For the text-containing cell, return its midpoint in (x, y) coordinate format. 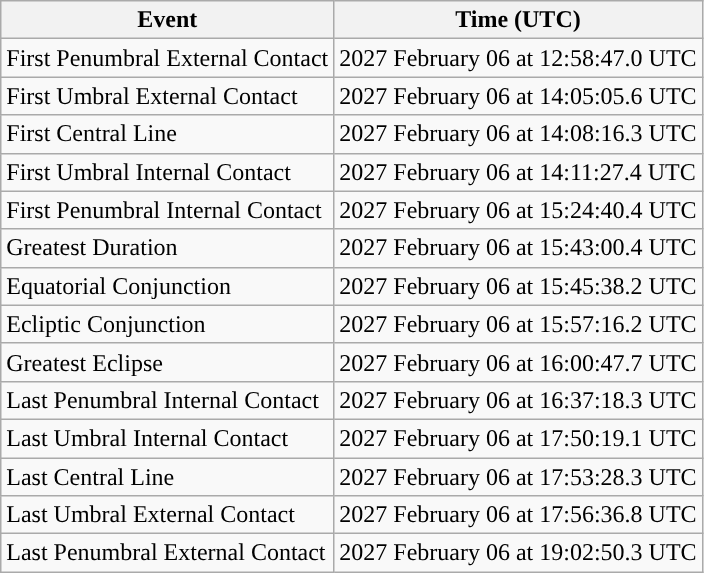
2027 February 06 at 17:53:28.3 UTC (518, 477)
2027 February 06 at 14:05:05.6 UTC (518, 96)
Time (UTC) (518, 20)
2027 February 06 at 15:57:16.2 UTC (518, 324)
First Penumbral Internal Contact (168, 210)
Last Umbral External Contact (168, 515)
2027 February 06 at 12:58:47.0 UTC (518, 58)
First Umbral Internal Contact (168, 172)
Last Penumbral External Contact (168, 553)
2027 February 06 at 14:08:16.3 UTC (518, 134)
Event (168, 20)
2027 February 06 at 16:37:18.3 UTC (518, 400)
2027 February 06 at 15:45:38.2 UTC (518, 286)
2027 February 06 at 15:43:00.4 UTC (518, 248)
Greatest Duration (168, 248)
First Central Line (168, 134)
2027 February 06 at 17:50:19.1 UTC (518, 438)
Equatorial Conjunction (168, 286)
2027 February 06 at 17:56:36.8 UTC (518, 515)
2027 February 06 at 15:24:40.4 UTC (518, 210)
Last Penumbral Internal Contact (168, 400)
Ecliptic Conjunction (168, 324)
2027 February 06 at 19:02:50.3 UTC (518, 553)
First Umbral External Contact (168, 96)
First Penumbral External Contact (168, 58)
2027 February 06 at 14:11:27.4 UTC (518, 172)
Last Central Line (168, 477)
2027 February 06 at 16:00:47.7 UTC (518, 362)
Greatest Eclipse (168, 362)
Last Umbral Internal Contact (168, 438)
